Provide the [X, Y] coordinate of the cell's center where the given text is located.  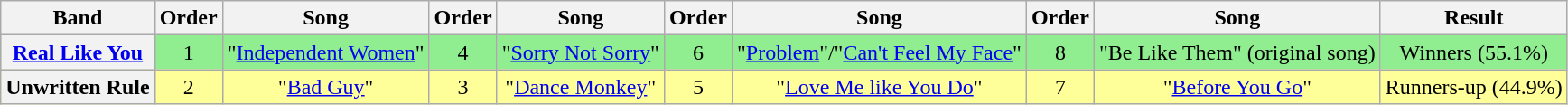
7 [1060, 87]
"Bad Guy" [325, 87]
Unwritten Rule [78, 87]
1 [188, 52]
Winners (55.1%) [1474, 52]
"Be Like Them" (original song) [1237, 52]
"Independent Women" [325, 52]
Band [78, 18]
"Love Me like You Do" [879, 87]
Real Like You [78, 52]
Runners-up (44.9%) [1474, 87]
"Problem"/"Can't Feel My Face" [879, 52]
3 [462, 87]
5 [697, 87]
6 [697, 52]
"Sorry Not Sorry" [580, 52]
4 [462, 52]
"Dance Monkey" [580, 87]
2 [188, 87]
8 [1060, 52]
Result [1474, 18]
"Before You Go" [1237, 87]
